Determine the (x, y) coordinate at the center of the cell enclosing the given text.  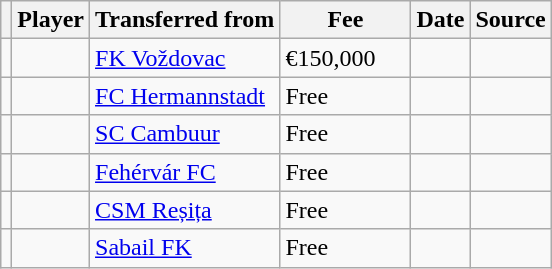
FC Hermannstadt (185, 96)
€150,000 (346, 58)
Fehérvár FC (185, 172)
Source (510, 20)
Sabail FK (185, 248)
SC Cambuur (185, 134)
Transferred from (185, 20)
FK Voždovac (185, 58)
Player (51, 20)
Date (440, 20)
Fee (346, 20)
CSM Reșița (185, 210)
